For the text-containing cell, return its midpoint in [X, Y] coordinate format. 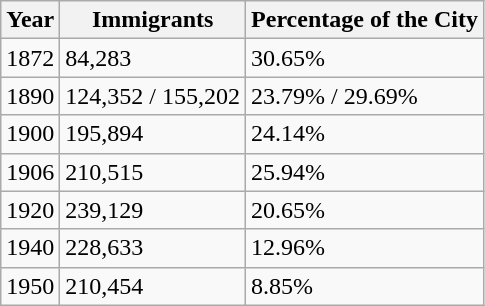
239,129 [153, 210]
1906 [30, 172]
30.65% [365, 58]
25.94% [365, 172]
20.65% [365, 210]
23.79% / 29.69% [365, 96]
1940 [30, 248]
1890 [30, 96]
8.85% [365, 286]
210,454 [153, 286]
84,283 [153, 58]
195,894 [153, 134]
1950 [30, 286]
1872 [30, 58]
210,515 [153, 172]
1900 [30, 134]
Year [30, 20]
12.96% [365, 248]
Immigrants [153, 20]
Percentage of the City [365, 20]
124,352 / 155,202 [153, 96]
228,633 [153, 248]
1920 [30, 210]
24.14% [365, 134]
